Capture the cell that displays the provided text and extract its (x, y) central coordinate. 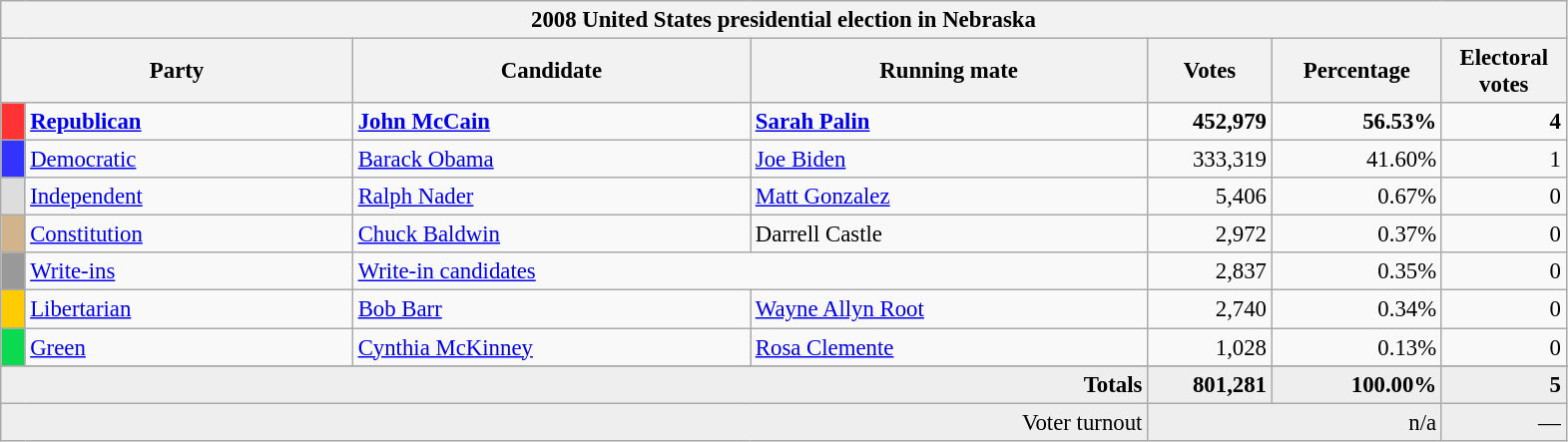
2008 United States presidential election in Nebraska (784, 20)
Electoral votes (1503, 72)
2,972 (1210, 234)
Votes (1210, 72)
Darrell Castle (949, 234)
Write-ins (189, 272)
Voter turnout (575, 422)
n/a (1296, 422)
801,281 (1210, 384)
452,979 (1210, 122)
Barack Obama (551, 160)
2,837 (1210, 272)
Wayne Allyn Root (949, 309)
Sarah Palin (949, 122)
Percentage (1356, 72)
Candidate (551, 72)
Joe Biden (949, 160)
Party (178, 72)
333,319 (1210, 160)
5,406 (1210, 197)
John McCain (551, 122)
2,740 (1210, 309)
0.37% (1356, 234)
Ralph Nader (551, 197)
Green (189, 347)
0.35% (1356, 272)
0.34% (1356, 309)
Totals (575, 384)
0.67% (1356, 197)
Independent (189, 197)
Constitution (189, 234)
Republican (189, 122)
56.53% (1356, 122)
Chuck Baldwin (551, 234)
41.60% (1356, 160)
1 (1503, 160)
Bob Barr (551, 309)
Libertarian (189, 309)
Running mate (949, 72)
— (1503, 422)
5 (1503, 384)
Write-in candidates (750, 272)
Matt Gonzalez (949, 197)
1,028 (1210, 347)
0.13% (1356, 347)
Rosa Clemente (949, 347)
100.00% (1356, 384)
Democratic (189, 160)
4 (1503, 122)
Cynthia McKinney (551, 347)
